Output the (X, Y) coordinate of the center of the cell containing the given text.  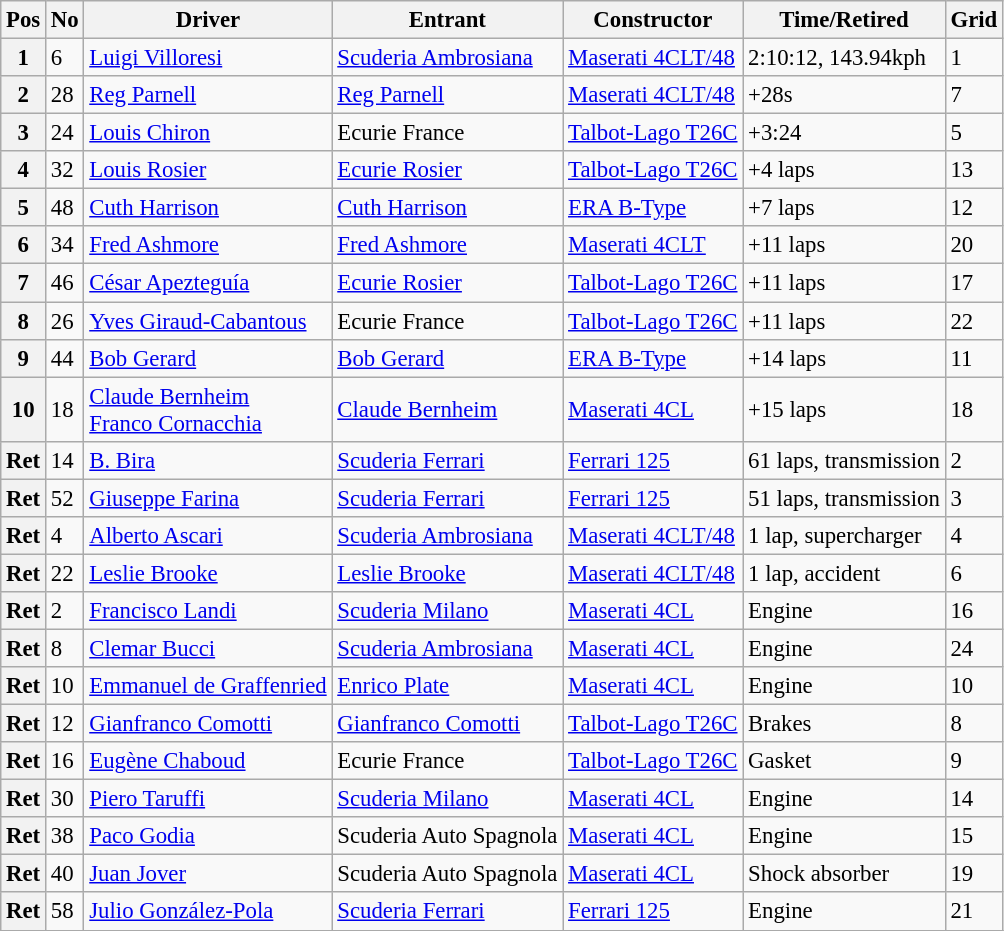
Paco Godia (208, 836)
Brakes (844, 724)
44 (65, 358)
Piero Taruffi (208, 799)
13 (974, 170)
Claude Bernheim (448, 410)
+7 laps (844, 208)
30 (65, 799)
26 (65, 321)
Emmanuel de Graffenried (208, 686)
Pos (24, 20)
58 (65, 912)
40 (65, 874)
20 (974, 245)
+28s (844, 95)
Clemar Bucci (208, 648)
32 (65, 170)
Gasket (844, 761)
+4 laps (844, 170)
51 laps, transmission (844, 498)
Entrant (448, 20)
48 (65, 208)
Yves Giraud-Cabantous (208, 321)
Enrico Plate (448, 686)
Juan Jover (208, 874)
+15 laps (844, 410)
+3:24 (844, 133)
61 laps, transmission (844, 460)
César Apezteguía (208, 283)
Louis Chiron (208, 133)
Shock absorber (844, 874)
15 (974, 836)
Francisco Landi (208, 611)
Julio González-Pola (208, 912)
34 (65, 245)
Maserati 4CLT (653, 245)
38 (65, 836)
11 (974, 358)
Louis Rosier (208, 170)
Claude Bernheim Franco Cornacchia (208, 410)
1 lap, accident (844, 573)
B. Bira (208, 460)
Eugène Chaboud (208, 761)
21 (974, 912)
1 lap, supercharger (844, 536)
52 (65, 498)
28 (65, 95)
Driver (208, 20)
Alberto Ascari (208, 536)
46 (65, 283)
Constructor (653, 20)
Grid (974, 20)
2:10:12, 143.94kph (844, 58)
No (65, 20)
Giuseppe Farina (208, 498)
19 (974, 874)
Luigi Villoresi (208, 58)
Time/Retired (844, 20)
17 (974, 283)
+14 laps (844, 358)
